Determine the [X, Y] coordinate at the center of the cell enclosing the given text.  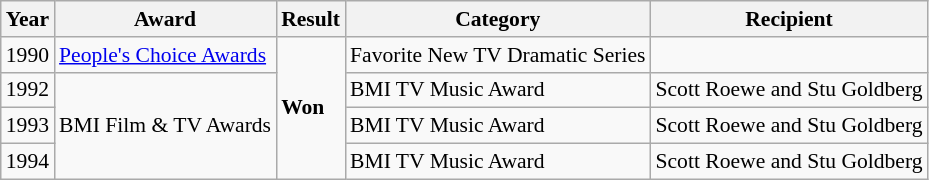
Category [498, 19]
Result [310, 19]
1994 [28, 162]
Won [310, 108]
1992 [28, 90]
Award [165, 19]
Favorite New TV Dramatic Series [498, 55]
Year [28, 19]
People's Choice Awards [165, 55]
1993 [28, 126]
BMI Film & TV Awards [165, 126]
Recipient [788, 19]
1990 [28, 55]
